Identify which cell holds the provided text, then report its (x, y) central coordinate. 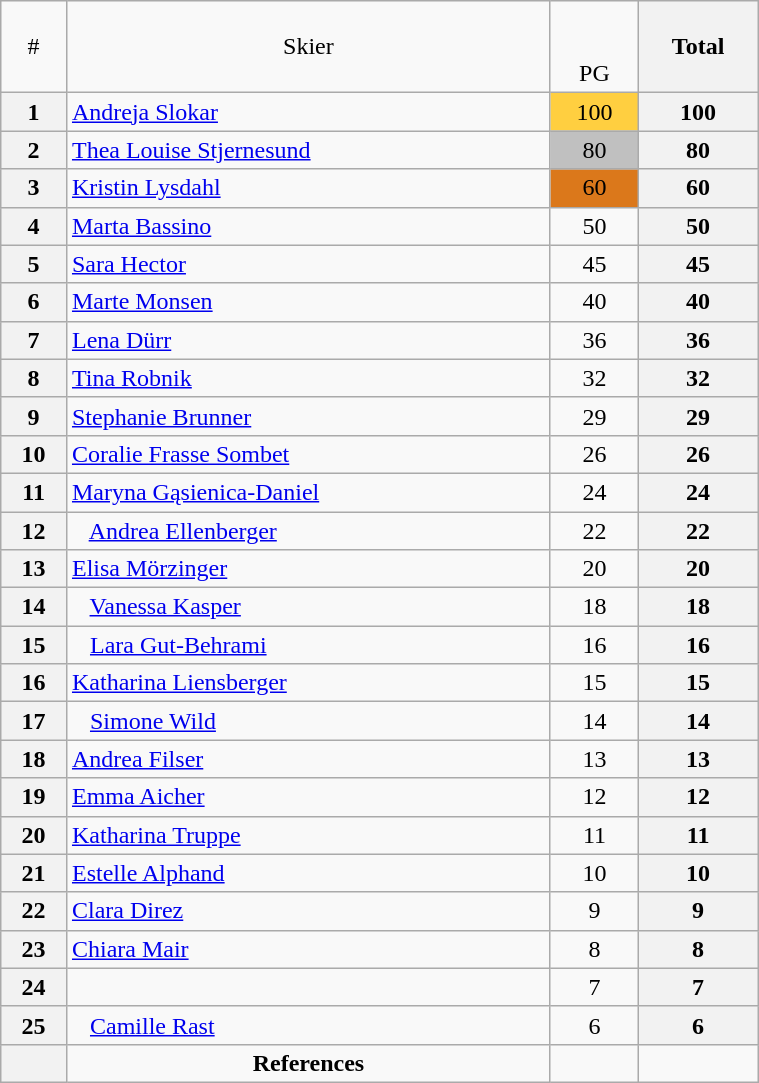
5 (34, 264)
Marta Bassino (308, 226)
Total (698, 47)
Tina Robnik (308, 378)
Lena Dürr (308, 340)
Clara Direz (308, 911)
PG (594, 47)
19 (34, 797)
Emma Aicher (308, 797)
3 (34, 188)
Andreja Slokar (308, 112)
Katharina Truppe (308, 835)
Katharina Liensberger (308, 683)
17 (34, 721)
# (34, 47)
Stephanie Brunner (308, 416)
2 (34, 150)
Marte Monsen (308, 302)
Andrea Ellenberger (308, 531)
Lara Gut-Behrami (308, 645)
Kristin Lysdahl (308, 188)
25 (34, 1025)
Camille Rast (308, 1025)
23 (34, 949)
Skier (308, 47)
References (308, 1063)
Vanessa Kasper (308, 607)
Maryna Gąsienica-Daniel (308, 492)
21 (34, 873)
Chiara Mair (308, 949)
1 (34, 112)
Coralie Frasse Sombet (308, 454)
Elisa Mörzinger (308, 569)
Estelle Alphand (308, 873)
Andrea Filser (308, 759)
4 (34, 226)
Sara Hector (308, 264)
Simone Wild (308, 721)
Thea Louise Stjernesund (308, 150)
